Scan for the cell matching the given text and deliver its [X, Y] coordinate at center. 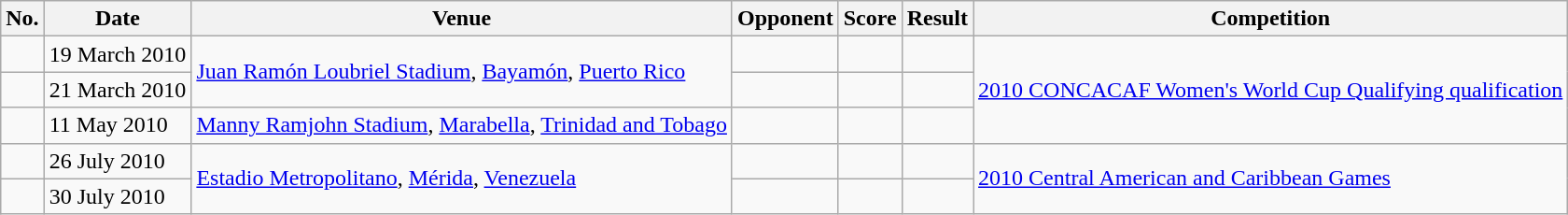
11 May 2010 [118, 125]
Result [937, 19]
19 March 2010 [118, 54]
Competition [1271, 19]
Date [118, 19]
Venue [462, 19]
21 March 2010 [118, 90]
Estadio Metropolitano, Mérida, Venezuela [462, 179]
26 July 2010 [118, 161]
Juan Ramón Loubriel Stadium, Bayamón, Puerto Rico [462, 72]
2010 CONCACAF Women's World Cup Qualifying qualification [1271, 90]
Score [870, 19]
Opponent [785, 19]
30 July 2010 [118, 196]
2010 Central American and Caribbean Games [1271, 179]
Manny Ramjohn Stadium, Marabella, Trinidad and Tobago [462, 125]
No. [22, 19]
